Pinpoint the cell where the given text exists, returning its (X, Y) midpoint coordinate. 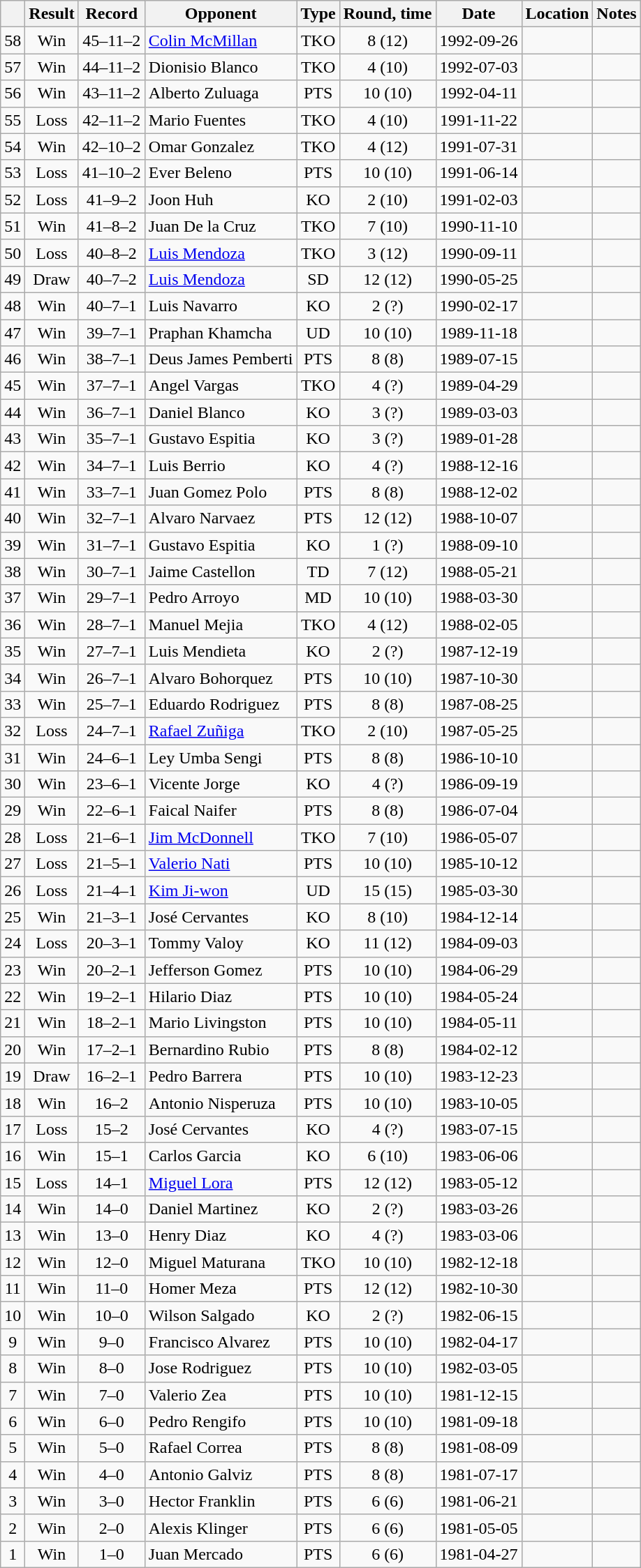
21–3–1 (112, 917)
1992-09-26 (479, 40)
TD (318, 572)
1991-07-31 (479, 147)
1981-08-09 (479, 1448)
Alexis Klinger (221, 1528)
1983-03-26 (479, 1209)
24 (13, 943)
Mario Fuentes (221, 120)
1988-09-10 (479, 545)
26 (13, 890)
8 (13, 1368)
Type (318, 14)
Juan Gomez Polo (221, 492)
1982-04-17 (479, 1342)
3 (13, 1501)
23–6–1 (112, 784)
Valerio Nati (221, 864)
55 (13, 120)
53 (13, 173)
36 (13, 625)
34–7–1 (112, 465)
5–0 (112, 1448)
1983-06-06 (479, 1156)
42–11–2 (112, 120)
1987-12-19 (479, 651)
2 (13, 1528)
17–2–1 (112, 1050)
Jose Rodriguez (221, 1368)
40–7–1 (112, 306)
26–7–1 (112, 678)
39–7–1 (112, 333)
Rafael Correa (221, 1448)
Daniel Martinez (221, 1209)
31–7–1 (112, 545)
Carlos Garcia (221, 1156)
Jefferson Gomez (221, 970)
41 (13, 492)
Bernardino Rubio (221, 1050)
43 (13, 439)
1984-09-03 (479, 943)
28–7–1 (112, 625)
Colin McMillan (221, 40)
Valerio Zea (221, 1395)
1981-04-27 (479, 1554)
6 (10) (388, 1156)
37–7–1 (112, 386)
15–1 (112, 1156)
Joon Huh (221, 200)
13 (13, 1236)
1 (13, 1554)
16–2 (112, 1103)
Antonio Galviz (221, 1474)
11–0 (112, 1289)
20 (13, 1050)
Pedro Rengifo (221, 1421)
10 (13, 1315)
Jim McDonnell (221, 837)
1981-06-21 (479, 1501)
Luis Berrio (221, 465)
Wilson Salgado (221, 1315)
1987-05-25 (479, 731)
Eduardo Rodriguez (221, 704)
39 (13, 545)
Dionisio Blanco (221, 67)
27–7–1 (112, 651)
Omar Gonzalez (221, 147)
1982-03-05 (479, 1368)
1988-05-21 (479, 572)
41–8–2 (112, 226)
Pedro Barrera (221, 1076)
25–7–1 (112, 704)
40–7–2 (112, 279)
1991-11-22 (479, 120)
49 (13, 279)
8 (10) (388, 917)
SD (318, 279)
Tommy Valoy (221, 943)
1986-09-19 (479, 784)
Angel Vargas (221, 386)
15–2 (112, 1129)
1992-04-11 (479, 94)
Notes (617, 14)
2–0 (112, 1528)
12 (13, 1262)
Francisco Alvarez (221, 1342)
10–0 (112, 1315)
44 (13, 412)
Miguel Maturana (221, 1262)
1990-05-25 (479, 279)
Record (112, 14)
58 (13, 40)
35 (13, 651)
40 (13, 518)
Ley Umba Sengi (221, 757)
32 (13, 731)
1983-10-05 (479, 1103)
21–5–1 (112, 864)
20–3–1 (112, 943)
42 (13, 465)
22–6–1 (112, 811)
44–11–2 (112, 67)
Miguel Lora (221, 1183)
19–2–1 (112, 996)
30 (13, 784)
1989-03-03 (479, 412)
1986-07-04 (479, 811)
33–7–1 (112, 492)
Date (479, 14)
1983-12-23 (479, 1076)
43–11–2 (112, 94)
1981-12-15 (479, 1395)
11 (13, 1289)
12–0 (112, 1262)
16 (13, 1156)
38 (13, 572)
52 (13, 200)
Homer Meza (221, 1289)
56 (13, 94)
29 (13, 811)
1988-02-05 (479, 625)
1981-05-05 (479, 1528)
15 (15) (388, 890)
Daniel Blanco (221, 412)
31 (13, 757)
36–7–1 (112, 412)
24–7–1 (112, 731)
41–9–2 (112, 200)
1990-11-10 (479, 226)
Juan Mercado (221, 1554)
57 (13, 67)
24–6–1 (112, 757)
42–10–2 (112, 147)
Result (52, 14)
11 (12) (388, 943)
18–2–1 (112, 1023)
32–7–1 (112, 518)
19 (13, 1076)
40–8–2 (112, 253)
1989-07-15 (479, 359)
Ever Beleno (221, 173)
41–10–2 (112, 173)
1986-10-10 (479, 757)
1984-05-24 (479, 996)
1982-12-18 (479, 1262)
1988-12-02 (479, 492)
Hilario Diaz (221, 996)
28 (13, 837)
1981-07-17 (479, 1474)
Luis Navarro (221, 306)
1982-10-30 (479, 1289)
1990-02-17 (479, 306)
Pedro Arroyo (221, 598)
29–7–1 (112, 598)
1–0 (112, 1554)
15 (13, 1183)
21–4–1 (112, 890)
13–0 (112, 1236)
Alberto Zuluaga (221, 94)
1982-06-15 (479, 1315)
51 (13, 226)
7 (13, 1395)
1987-10-30 (479, 678)
1987-08-25 (479, 704)
1 (?) (388, 545)
4–0 (112, 1474)
7 (12) (388, 572)
Antonio Nisperuza (221, 1103)
1989-11-18 (479, 333)
50 (13, 253)
25 (13, 917)
23 (13, 970)
14–0 (112, 1209)
Luis Mendieta (221, 651)
Juan De la Cruz (221, 226)
4 (13, 1474)
Deus James Pemberti (221, 359)
1984-06-29 (479, 970)
1986-05-07 (479, 837)
3 (12) (388, 253)
34 (13, 678)
6 (13, 1421)
38–7–1 (112, 359)
Opponent (221, 14)
1990-09-11 (479, 253)
Faical Naifer (221, 811)
Location (557, 14)
48 (13, 306)
Alvaro Bohorquez (221, 678)
Praphan Khamcha (221, 333)
37 (13, 598)
Kim Ji-won (221, 890)
6–0 (112, 1421)
17 (13, 1129)
45 (13, 386)
21 (13, 1023)
Henry Diaz (221, 1236)
Mario Livingston (221, 1023)
1992-07-03 (479, 67)
1984-05-11 (479, 1023)
1988-03-30 (479, 598)
46 (13, 359)
Rafael Zuñiga (221, 731)
1983-05-12 (479, 1183)
54 (13, 147)
1983-03-06 (479, 1236)
9 (13, 1342)
27 (13, 864)
1991-06-14 (479, 173)
8–0 (112, 1368)
1984-12-14 (479, 917)
14–1 (112, 1183)
5 (13, 1448)
21–6–1 (112, 837)
1988-12-16 (479, 465)
9–0 (112, 1342)
MD (318, 598)
33 (13, 704)
1989-01-28 (479, 439)
8 (12) (388, 40)
1988-10-07 (479, 518)
16–2–1 (112, 1076)
Alvaro Narvaez (221, 518)
1985-10-12 (479, 864)
1985-03-30 (479, 890)
1981-09-18 (479, 1421)
20–2–1 (112, 970)
1983-07-15 (479, 1129)
1984-02-12 (479, 1050)
1989-04-29 (479, 386)
35–7–1 (112, 439)
30–7–1 (112, 572)
3–0 (112, 1501)
18 (13, 1103)
Vicente Jorge (221, 784)
45–11–2 (112, 40)
7–0 (112, 1395)
Hector Franklin (221, 1501)
14 (13, 1209)
47 (13, 333)
22 (13, 996)
Round, time (388, 14)
Manuel Mejia (221, 625)
1991-02-03 (479, 200)
Jaime Castellon (221, 572)
